Detect which cell encompasses the target text, then output its [X, Y] center coordinate. 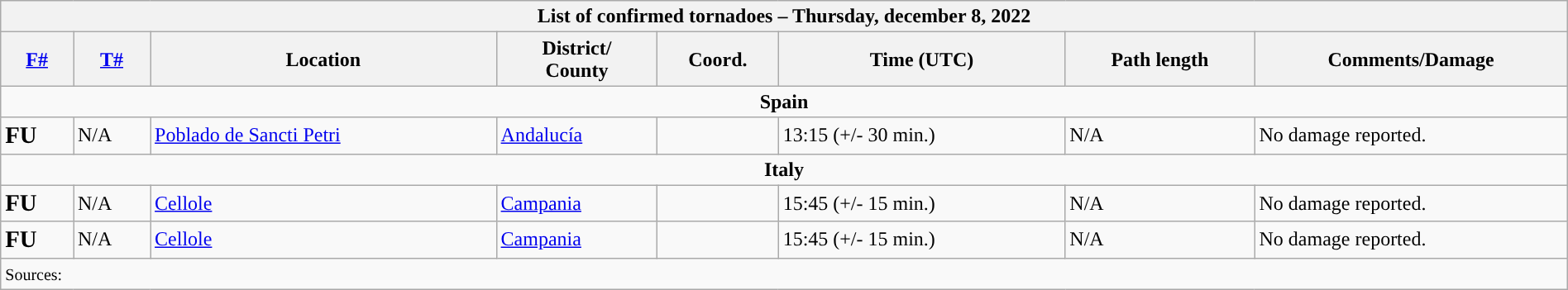
Time (UTC) [921, 59]
13:15 (+/- 30 min.) [921, 135]
Poblado de Sancti Petri [324, 135]
List of confirmed tornadoes – Thursday, december 8, 2022 [784, 17]
Location [324, 59]
Spain [784, 102]
T# [111, 59]
Path length [1159, 59]
Andalucía [577, 135]
Coord. [718, 59]
Comments/Damage [1411, 59]
Sources: [784, 273]
F# [37, 59]
Italy [784, 169]
District/County [577, 59]
